Find where the given text appears and provide that cell's center as [x, y] coordinate. 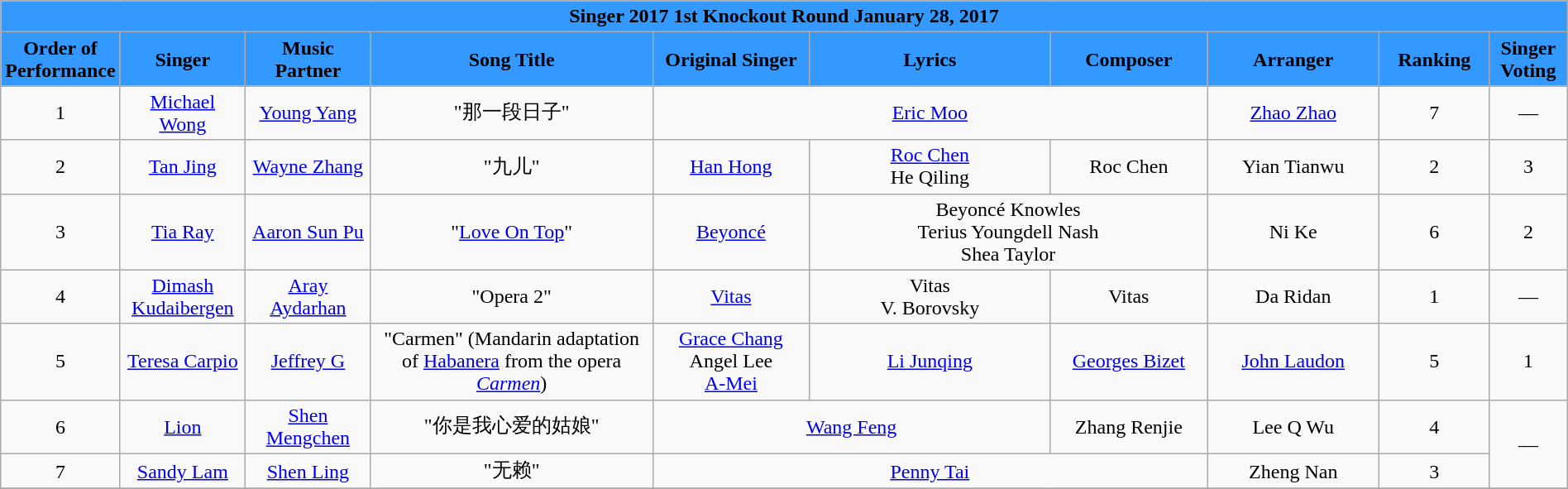
Shen Ling [308, 472]
Singer 2017 1st Knockout Round January 28, 2017 [784, 17]
Composer [1128, 60]
Original Singer [731, 60]
"Love On Top" [511, 232]
Order of Performance [60, 60]
Singer [183, 60]
Grace ChangAngel LeeA-Mei [731, 362]
Ranking [1434, 60]
"你是我心爱的姑娘" [511, 427]
Beyoncé KnowlesTerius Youngdell NashShea Taylor [1009, 232]
"九儿" [511, 167]
Song Title [511, 60]
Zhang Renjie [1128, 427]
Teresa Carpio [183, 362]
Lee Q Wu [1293, 427]
Roc Chen [1128, 167]
Roc ChenHe Qiling [930, 167]
Shen Mengchen [308, 427]
Sandy Lam [183, 472]
Tia Ray [183, 232]
Han Hong [731, 167]
VitasV. Borovsky [930, 296]
Zheng Nan [1293, 472]
"Carmen" (Mandarin adaptation of Habanera from the opera Carmen) [511, 362]
Dimash Kudaibergen [183, 296]
Tan Jing [183, 167]
Arranger [1293, 60]
Michael Wong [183, 113]
Jeffrey G [308, 362]
Aray Aydarhan [308, 296]
"那一段日子" [511, 113]
Wang Feng [852, 427]
Young Yang [308, 113]
Singer Voting [1528, 60]
Wayne Zhang [308, 167]
Lion [183, 427]
Eric Moo [930, 113]
"Opera 2" [511, 296]
Music Partner [308, 60]
Beyoncé [731, 232]
Yian Tianwu [1293, 167]
Zhao Zhao [1293, 113]
Da Ridan [1293, 296]
Penny Tai [930, 472]
"无赖" [511, 472]
Ni Ke [1293, 232]
Lyrics [930, 60]
Aaron Sun Pu [308, 232]
John Laudon [1293, 362]
Georges Bizet [1128, 362]
Li Junqing [930, 362]
